Find where the given text appears and provide that cell's center as (x, y) coordinate. 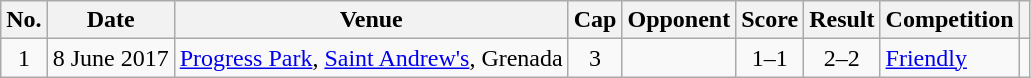
Friendly (950, 58)
3 (595, 58)
Competition (950, 20)
Cap (595, 20)
Opponent (679, 20)
No. (24, 20)
Progress Park, Saint Andrew's, Grenada (371, 58)
1–1 (770, 58)
8 June 2017 (110, 58)
Venue (371, 20)
Score (770, 20)
Result (842, 20)
1 (24, 58)
Date (110, 20)
2–2 (842, 58)
